Provide the (x, y) coordinate of the cell's center where the given text is located.  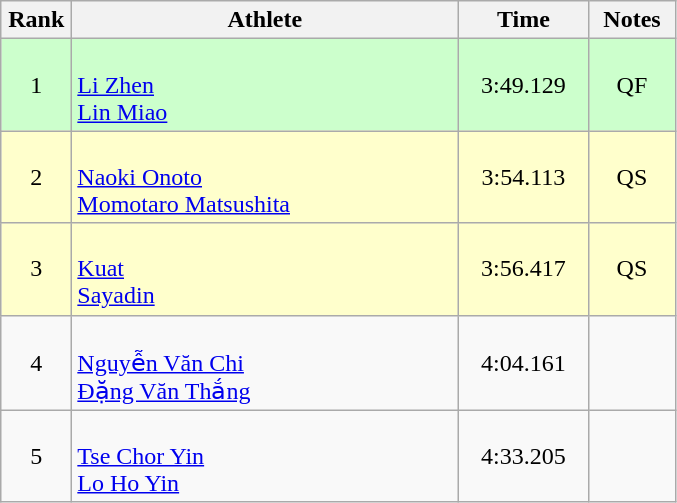
Athlete (265, 20)
QF (632, 85)
2 (36, 177)
Nguyễn Văn ChiĐặng Văn Thắng (265, 362)
Tse Chor YinLo Ho Yin (265, 456)
KuatSayadin (265, 269)
3:56.417 (524, 269)
4:33.205 (524, 456)
3 (36, 269)
Naoki OnotoMomotaro Matsushita (265, 177)
4 (36, 362)
1 (36, 85)
Li ZhenLin Miao (265, 85)
Rank (36, 20)
Notes (632, 20)
4:04.161 (524, 362)
3:49.129 (524, 85)
3:54.113 (524, 177)
5 (36, 456)
Time (524, 20)
